Extract the (X, Y) coordinate from the center of the cell holding the provided text.  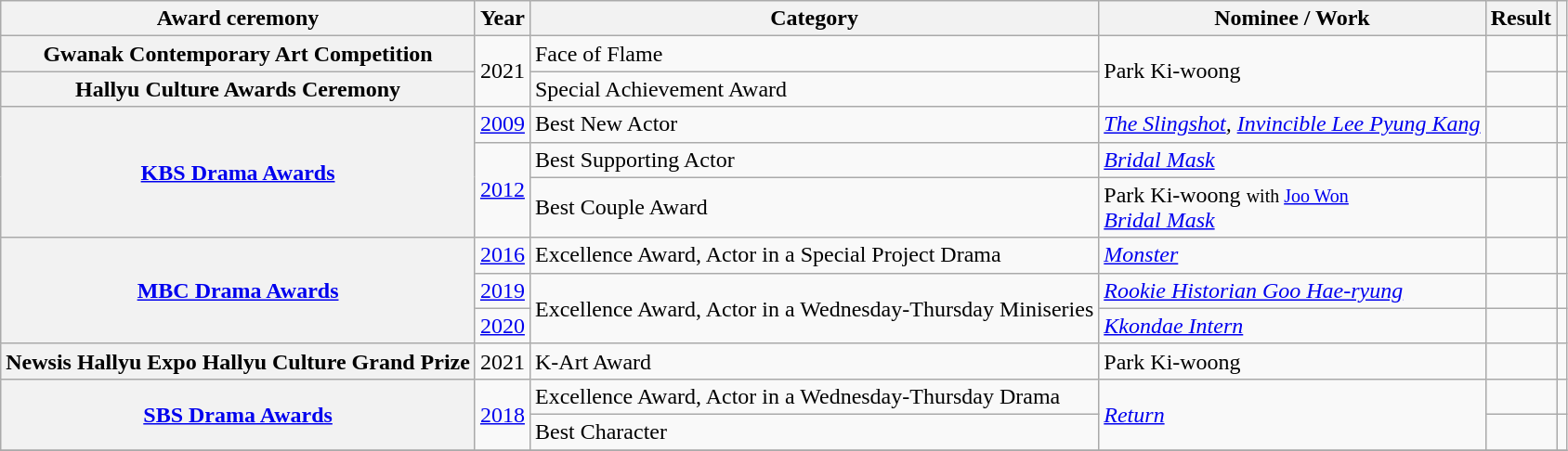
Gwanak Contemporary Art Competition (238, 54)
Park Ki-woong with Joo WonBridal Mask (1292, 208)
Face of Flame (814, 54)
2016 (502, 255)
2020 (502, 326)
Best Character (814, 432)
The Slingshot, Invincible Lee Pyung Kang (1292, 124)
Nominee / Work (1292, 19)
SBS Drama Awards (238, 414)
MBC Drama Awards (238, 290)
2018 (502, 414)
K-Art Award (814, 361)
Excellence Award, Actor in a Wednesday-Thursday Drama (814, 396)
Best New Actor (814, 124)
2009 (502, 124)
Award ceremony (238, 19)
Result (1521, 19)
Best Couple Award (814, 208)
KBS Drama Awards (238, 173)
2019 (502, 290)
Best Supporting Actor (814, 160)
Monster (1292, 255)
Special Achievement Award (814, 89)
Rookie Historian Goo Hae-ryung (1292, 290)
Excellence Award, Actor in a Wednesday-Thursday Miniseries (814, 308)
Bridal Mask (1292, 160)
Kkondae Intern (1292, 326)
Hallyu Culture Awards Ceremony (238, 89)
Year (502, 19)
Category (814, 19)
Newsis Hallyu Expo Hallyu Culture Grand Prize (238, 361)
Return (1292, 414)
2012 (502, 189)
Excellence Award, Actor in a Special Project Drama (814, 255)
